Scan for the cell matching the given text and deliver its (X, Y) coordinate at center. 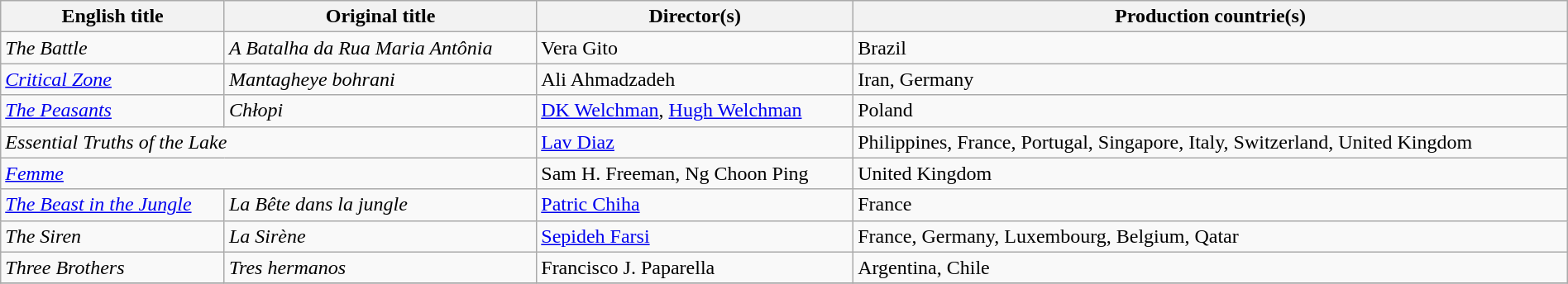
Mantagheye bohrani (380, 79)
United Kingdom (1211, 173)
Production countrie(s) (1211, 17)
The Siren (112, 236)
The Peasants (112, 111)
The Beast in the Jungle (112, 205)
La Sirène (380, 236)
The Battle (112, 48)
Critical Zone (112, 79)
Original title (380, 17)
Poland (1211, 111)
Vera Gito (695, 48)
Essential Truths of the Lake (269, 142)
Francisco J. Paparella (695, 267)
Sam H. Freeman, Ng Choon Ping (695, 173)
A Batalha da Rua Maria Antônia (380, 48)
DK Welchman, Hugh Welchman (695, 111)
Tres hermanos (380, 267)
France (1211, 205)
Patric Chiha (695, 205)
Ali Ahmadzadeh (695, 79)
Femme (269, 173)
Iran, Germany (1211, 79)
France, Germany, Luxembourg, Belgium, Qatar (1211, 236)
Director(s) (695, 17)
Philippines, France, Portugal, Singapore, Italy, Switzerland, United Kingdom (1211, 142)
Three Brothers (112, 267)
Brazil (1211, 48)
Argentina, Chile (1211, 267)
Sepideh Farsi (695, 236)
English title (112, 17)
Lav Diaz (695, 142)
Chłopi (380, 111)
La Bête dans la jungle (380, 205)
